Detect which cell encompasses the target text, then output its [x, y] center coordinate. 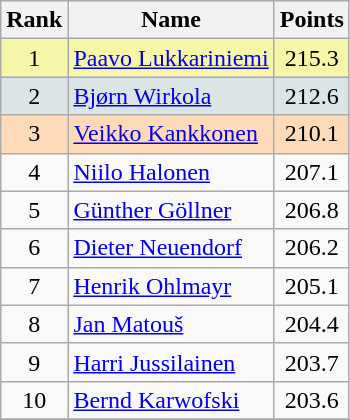
Bjørn Wirkola [171, 96]
Rank [34, 20]
Points [312, 20]
9 [34, 362]
Dieter Neuendorf [171, 248]
203.6 [312, 400]
205.1 [312, 286]
5 [34, 210]
212.6 [312, 96]
Harri Jussilainen [171, 362]
Bernd Karwofski [171, 400]
206.8 [312, 210]
6 [34, 248]
Veikko Kankkonen [171, 134]
Paavo Lukkariniemi [171, 58]
204.4 [312, 324]
206.2 [312, 248]
215.3 [312, 58]
10 [34, 400]
Jan Matouš [171, 324]
3 [34, 134]
1 [34, 58]
207.1 [312, 172]
Niilo Halonen [171, 172]
Name [171, 20]
4 [34, 172]
7 [34, 286]
Henrik Ohlmayr [171, 286]
Günther Göllner [171, 210]
8 [34, 324]
210.1 [312, 134]
2 [34, 96]
203.7 [312, 362]
